For the text-containing cell, return its midpoint in [x, y] coordinate format. 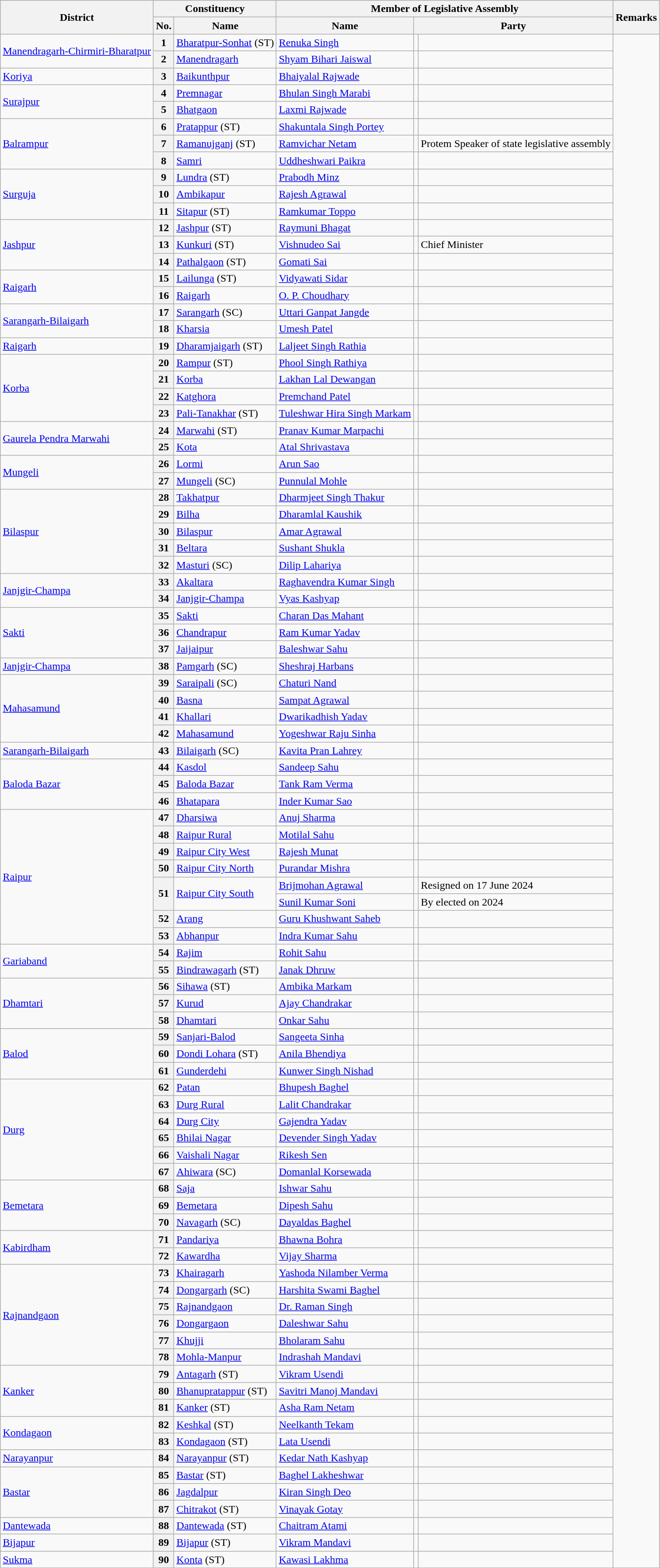
66 [163, 1155]
44 [163, 767]
Party [513, 26]
Dharamlal Kaushik [345, 515]
71 [163, 1239]
83 [163, 1441]
Dr. Raman Singh [345, 1307]
76 [163, 1324]
Onkar Sahu [345, 1020]
Bhatgaon [225, 110]
Anuj Sharma [345, 818]
Dongargaon [225, 1324]
49 [163, 852]
78 [163, 1357]
Shyam Bihari Jaiswal [345, 59]
Narayanpur [77, 1458]
35 [163, 616]
Kondagaon [77, 1433]
Gajendra Yadav [345, 1121]
4 [163, 93]
42 [163, 733]
Ram Kumar Yadav [345, 632]
54 [163, 952]
37 [163, 649]
Tank Ram Verma [345, 784]
Vijay Sharma [345, 1256]
Ramanujganj (ST) [225, 143]
75 [163, 1307]
Inder Kumar Sao [345, 801]
Manendragarh-Chirmiri-Bharatpur [77, 51]
29 [163, 515]
Jashpur [77, 245]
Vishnudeo Sai [345, 245]
Dwarikadhish Yadav [345, 716]
Saja [225, 1189]
30 [163, 531]
Lormi [225, 464]
Renuka Singh [345, 43]
Janak Dhruw [345, 969]
Bastar [77, 1492]
34 [163, 599]
Shakuntala Singh Portey [345, 127]
24 [163, 430]
Dondi Lohara (ST) [225, 1054]
Ishwar Sahu [345, 1189]
Sandeep Sahu [345, 767]
Dipesh Sahu [345, 1205]
Kota [225, 447]
88 [163, 1525]
Uttari Ganpat Jangde [345, 312]
38 [163, 666]
Dayaldas Baghel [345, 1222]
Ahiwara (SC) [225, 1172]
23 [163, 413]
Gomati Sai [345, 262]
Patan [225, 1088]
Kasdol [225, 767]
Keshkal (ST) [225, 1425]
Bharatpur-Sonhat (ST) [225, 43]
Pathalgaon (ST) [225, 262]
Devender Singh Yadav [345, 1138]
Dantewada (ST) [225, 1525]
31 [163, 548]
8 [163, 160]
Guru Khushwant Saheb [345, 919]
Dharamjaigarh (ST) [225, 346]
Anila Bhendiya [345, 1054]
Kabirdham [77, 1247]
Chandrapur [225, 632]
Rajesh Agrawal [345, 194]
Marwahi (ST) [225, 430]
By elected on 2024 [516, 902]
Jaijaipur [225, 649]
Remarks [636, 17]
5 [163, 110]
Kedar Nath Kashyap [345, 1458]
Kharsia [225, 329]
Jagdalpur [225, 1492]
Yashoda Nilamber Verma [345, 1273]
62 [163, 1088]
Brijmohan Agrawal [345, 885]
Gariaband [77, 961]
Tuleshwar Hira Singh Markam [345, 413]
39 [163, 683]
Raipur City South [225, 894]
Pandariya [225, 1239]
Takhatpur [225, 498]
Durg [77, 1130]
Vyas Kashyap [345, 599]
Harshita Swami Baghel [345, 1290]
Beltara [225, 548]
Basna [225, 700]
Asha Ram Netam [345, 1408]
Bilaigarh (SC) [225, 751]
60 [163, 1054]
Charan Das Mahant [345, 616]
Kunkuri (ST) [225, 245]
Khallari [225, 716]
Saraipali (SC) [225, 683]
25 [163, 447]
Arang [225, 919]
Abhanpur [225, 936]
Konta (ST) [225, 1559]
Chaitram Atami [345, 1525]
Sitapur (ST) [225, 211]
Kavita Pran Lahrey [345, 751]
45 [163, 784]
3 [163, 76]
36 [163, 632]
Sheshraj Harbans [345, 666]
Sangeeta Sinha [345, 1037]
Laxmi Rajwade [345, 110]
Gaurela Pendra Marwahi [77, 438]
6 [163, 127]
Ajay Chandrakar [345, 1003]
Pratappur (ST) [225, 127]
Manendragarh [225, 59]
Premchand Patel [345, 396]
57 [163, 1003]
40 [163, 700]
Ambika Markam [345, 986]
Sarangarh (SC) [225, 312]
Balrampur [77, 143]
17 [163, 312]
Rajim [225, 952]
70 [163, 1222]
68 [163, 1189]
82 [163, 1425]
Sihawa (ST) [225, 986]
Khairagarh [225, 1273]
Dantewada [77, 1525]
Amar Agrawal [345, 531]
15 [163, 279]
Lata Usendi [345, 1441]
28 [163, 498]
Navagarh (SC) [225, 1222]
50 [163, 868]
Vaishali Nagar [225, 1155]
Jashpur (ST) [225, 228]
14 [163, 262]
Atal Shrivastava [345, 447]
Neelkanth Tekam [345, 1425]
Chitrakot (ST) [225, 1509]
Bastar (ST) [225, 1475]
32 [163, 565]
Resigned on 17 June 2024 [516, 885]
Bhaiyalal Rajwade [345, 76]
Member of Legislative Assembly [445, 9]
81 [163, 1408]
Antagarh (ST) [225, 1374]
72 [163, 1256]
Purandar Mishra [345, 868]
Arun Sao [345, 464]
Mohla-Manpur [225, 1357]
Kurud [225, 1003]
Bhupesh Baghel [345, 1088]
Rajesh Munat [345, 852]
No. [163, 26]
65 [163, 1138]
1 [163, 43]
Bindrawagarh (ST) [225, 969]
80 [163, 1391]
Domanlal Korsewada [345, 1172]
Phool Singh Rathiya [345, 363]
Kawardha [225, 1256]
Kanker (ST) [225, 1408]
Surguja [77, 194]
Raghavendra Kumar Singh [345, 582]
Vidyawati Sidar [345, 279]
Motilal Sahu [345, 835]
46 [163, 801]
Sushant Shukla [345, 548]
Bhilai Nagar [225, 1138]
55 [163, 969]
Rikesh Sen [345, 1155]
Durg Rural [225, 1104]
Bholaram Sahu [345, 1340]
Ramkumar Toppo [345, 211]
Chief Minister [516, 245]
Raipur City North [225, 868]
Ambikapur [225, 194]
10 [163, 194]
Surajpur [77, 101]
District [77, 17]
Baleshwar Sahu [345, 649]
Bijapur (ST) [225, 1542]
61 [163, 1071]
47 [163, 818]
64 [163, 1121]
Lakhan Lal Dewangan [345, 379]
63 [163, 1104]
Dongargarh (SC) [225, 1290]
Durg City [225, 1121]
69 [163, 1205]
Daleshwar Sahu [345, 1324]
Sukma [77, 1559]
Samri [225, 160]
Savitri Manoj Mandavi [345, 1391]
Raipur [77, 877]
Rohit Sahu [345, 952]
53 [163, 936]
Kunwer Singh Nishad [345, 1071]
11 [163, 211]
20 [163, 363]
Sunil Kumar Soni [345, 902]
Raipur Rural [225, 835]
Dharsiwa [225, 818]
Kawasi Lakhma [345, 1559]
Rampur (ST) [225, 363]
Akaltara [225, 582]
Indrashah Mandavi [345, 1357]
Raipur City West [225, 852]
Pranav Kumar Marpachi [345, 430]
43 [163, 751]
77 [163, 1340]
Raymuni Bhagat [345, 228]
79 [163, 1374]
85 [163, 1475]
27 [163, 480]
Bilha [225, 515]
Khujji [225, 1340]
Koriya [77, 76]
Lalit Chandrakar [345, 1104]
Yogeshwar Raju Sinha [345, 733]
73 [163, 1273]
Bhawna Bohra [345, 1239]
Mungeli (SC) [225, 480]
26 [163, 464]
Premnagar [225, 93]
74 [163, 1290]
Lailunga (ST) [225, 279]
Indra Kumar Sahu [345, 936]
Pali-Tanakhar (ST) [225, 413]
22 [163, 396]
Balod [77, 1054]
Narayanpur (ST) [225, 1458]
86 [163, 1492]
Protem Speaker of state legislative assembly [516, 143]
Bhatapara [225, 801]
21 [163, 379]
Vikram Usendi [345, 1374]
16 [163, 295]
Kanker [77, 1391]
Ramvichar Netam [345, 143]
9 [163, 177]
18 [163, 329]
7 [163, 143]
67 [163, 1172]
Sanjari-Balod [225, 1037]
Sampat Agrawal [345, 700]
Mungeli [77, 472]
58 [163, 1020]
Umesh Patel [345, 329]
19 [163, 346]
Laljeet Singh Rathia [345, 346]
33 [163, 582]
Bijapur [77, 1542]
Gunderdehi [225, 1071]
Chaturi Nand [345, 683]
Constituency [215, 9]
Lundra (ST) [225, 177]
Baikunthpur [225, 76]
89 [163, 1542]
Dharmjeet Singh Thakur [345, 498]
Vikram Mandavi [345, 1542]
13 [163, 245]
Vinayak Gotay [345, 1509]
84 [163, 1458]
90 [163, 1559]
51 [163, 894]
Uddheshwari Paikra [345, 160]
Kondagaon (ST) [225, 1441]
48 [163, 835]
Katghora [225, 396]
41 [163, 716]
12 [163, 228]
59 [163, 1037]
Dilip Lahariya [345, 565]
Bhulan Singh Marabi [345, 93]
87 [163, 1509]
2 [163, 59]
56 [163, 986]
Kiran Singh Deo [345, 1492]
Pamgarh (SC) [225, 666]
52 [163, 919]
Punnulal Mohle [345, 480]
Baghel Lakheshwar [345, 1475]
O. P. Choudhary [345, 295]
Masturi (SC) [225, 565]
Prabodh Minz [345, 177]
Bhanupratappur (ST) [225, 1391]
